From the cell containing the given text, extract its center point as [X, Y] coordinate. 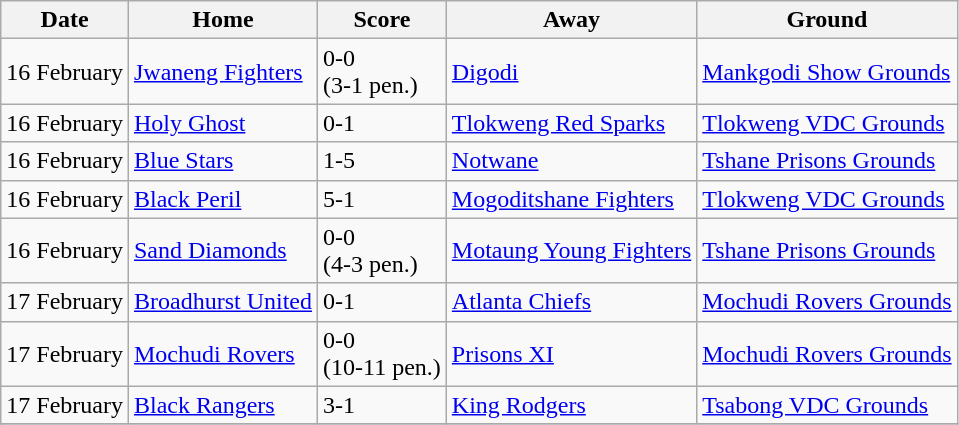
Score [382, 20]
5-1 [382, 199]
King Rodgers [571, 405]
Digodi [571, 72]
Tsabong VDC Grounds [827, 405]
0-0(10-11 pen.) [382, 354]
Mankgodi Show Grounds [827, 72]
Tlokweng Red Sparks [571, 123]
Mochudi Rovers [222, 354]
Away [571, 20]
Blue Stars [222, 161]
Home [222, 20]
0-0(4-3 pen.) [382, 250]
Black Rangers [222, 405]
Notwane [571, 161]
Mogoditshane Fighters [571, 199]
Jwaneng Fighters [222, 72]
3-1 [382, 405]
Ground [827, 20]
Sand Diamonds [222, 250]
Broadhurst United [222, 302]
0-0(3-1 pen.) [382, 72]
Black Peril [222, 199]
Atlanta Chiefs [571, 302]
1-5 [382, 161]
Motaung Young Fighters [571, 250]
Date [65, 20]
Holy Ghost [222, 123]
Prisons XI [571, 354]
